Extract the (x, y) coordinate from the center of the cell holding the provided text.  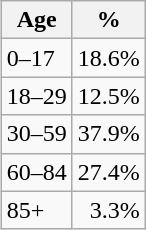
30–59 (36, 134)
18–29 (36, 96)
0–17 (36, 58)
% (108, 20)
12.5% (108, 96)
18.6% (108, 58)
85+ (36, 210)
Age (36, 20)
3.3% (108, 210)
37.9% (108, 134)
27.4% (108, 172)
60–84 (36, 172)
